Output the (x, y) coordinate of the center of the cell containing the given text.  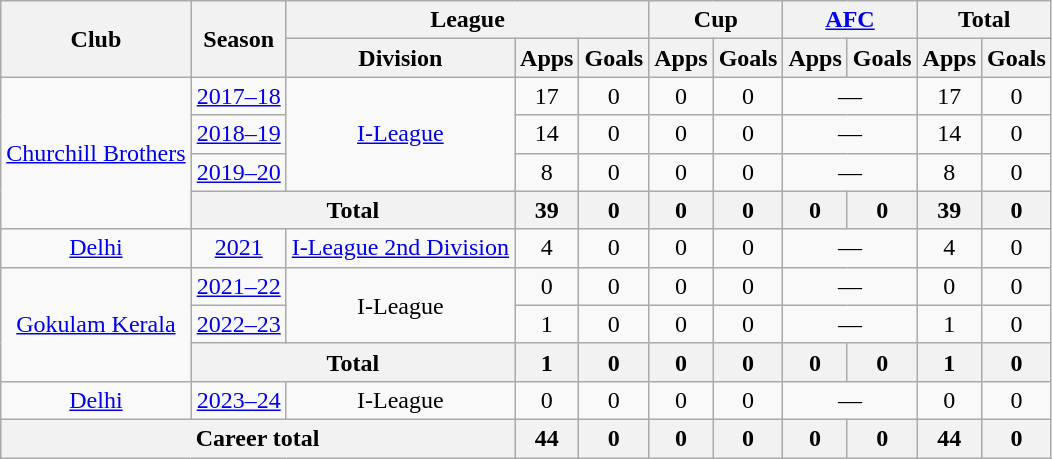
2021 (238, 248)
League (468, 20)
Cup (716, 20)
AFC (850, 20)
2018–19 (238, 134)
Churchill Brothers (96, 153)
Division (400, 58)
Gokulam Kerala (96, 324)
2021–22 (238, 286)
Career total (258, 438)
Season (238, 39)
I-League 2nd Division (400, 248)
2022–23 (238, 324)
Club (96, 39)
2017–18 (238, 96)
2019–20 (238, 172)
2023–24 (238, 400)
